From the cell containing the given text, extract its center point as [X, Y] coordinate. 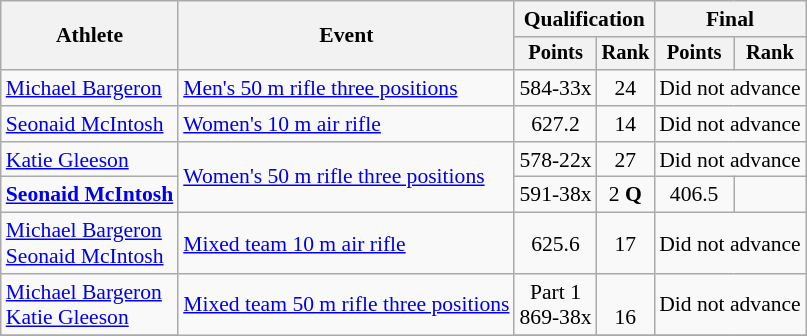
16 [626, 304]
406.5 [694, 195]
24 [626, 88]
Athlete [90, 36]
2 Q [626, 195]
Event [346, 36]
591-38x [555, 195]
Michael BargeronSeonaid McIntosh [90, 244]
Michael Bargeron [90, 88]
627.2 [555, 124]
Women's 10 m air rifle [346, 124]
14 [626, 124]
17 [626, 244]
Qualification [584, 19]
584-33x [555, 88]
578-22x [555, 160]
Part 1869-38x [555, 304]
Michael BargeronKatie Gleeson [90, 304]
625.6 [555, 244]
27 [626, 160]
Katie Gleeson [90, 160]
Mixed team 50 m rifle three positions [346, 304]
Final [730, 19]
Men's 50 m rifle three positions [346, 88]
Women's 50 m rifle three positions [346, 178]
Mixed team 10 m air rifle [346, 244]
